Locate the cell with the specified text and output its (X, Y) center coordinate. 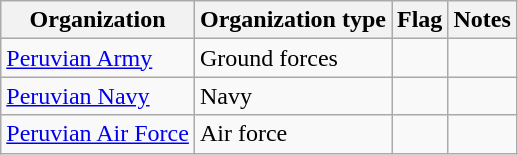
Navy (292, 96)
Organization (98, 20)
Ground forces (292, 58)
Peruvian Navy (98, 96)
Organization type (292, 20)
Peruvian Army (98, 58)
Air force (292, 134)
Peruvian Air Force (98, 134)
Flag (420, 20)
Notes (482, 20)
